Locate the cell with the specified text and output its [x, y] center coordinate. 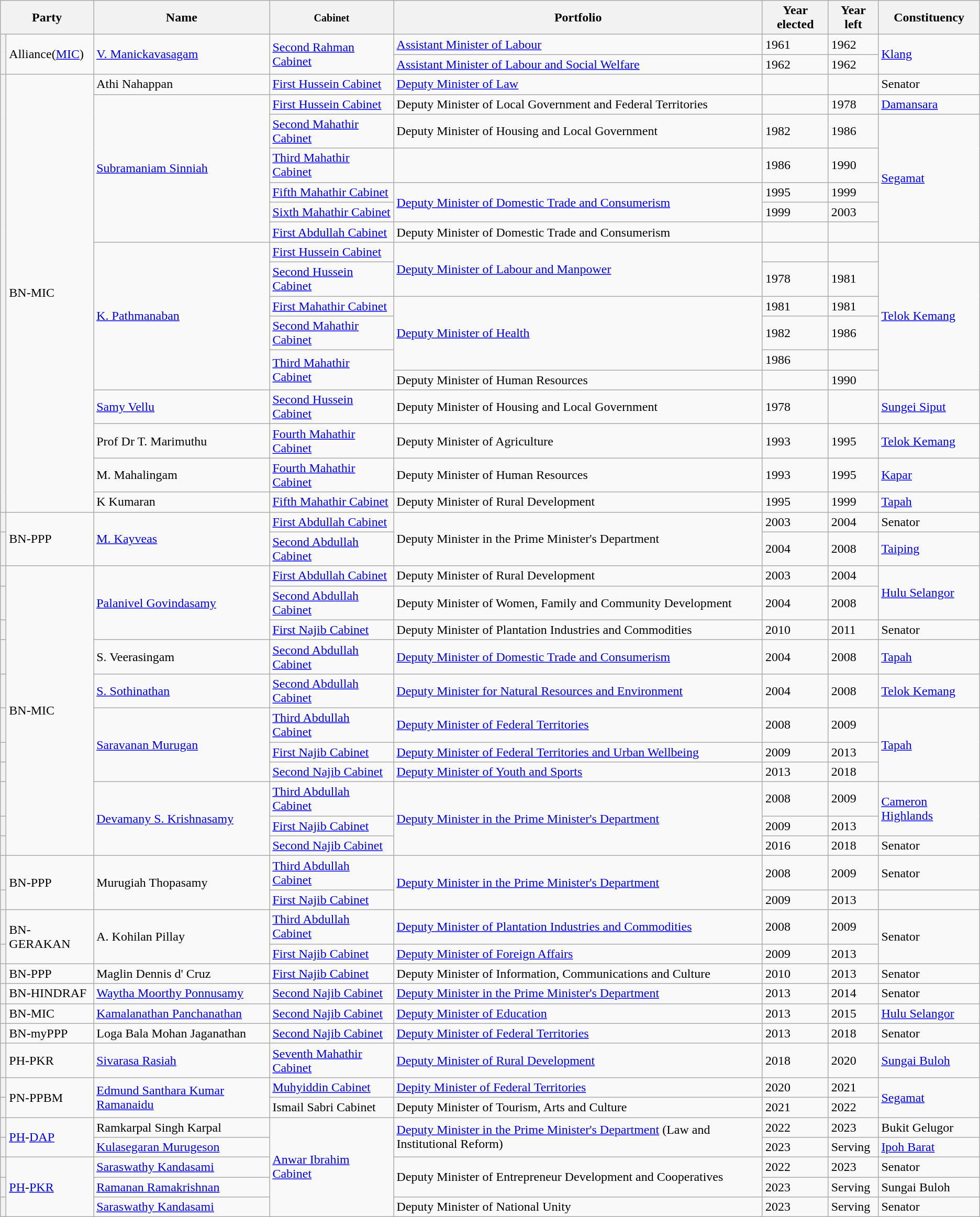
Name [182, 18]
Year left [853, 18]
S. Sothinathan [182, 691]
Loga Bala Mohan Jaganathan [182, 1033]
Deputy Minister of Women, Family and Community Development [578, 603]
M. Kayveas [182, 539]
Bukit Gelugor [929, 1127]
Deputy Minister of Federal Territories and Urban Wellbeing [578, 752]
Sungei Siput [929, 407]
V. Manickavasagam [182, 54]
PH-DAP [50, 1137]
Ramkarpal Singh Karpal [182, 1127]
Ramanan Ramakrishnan [182, 1187]
Year elected [795, 18]
Constituency [929, 18]
Assistant Minister of Labour and Social Welfare [578, 64]
Ismail Sabri Cabinet [332, 1107]
Deputy Minister of National Unity [578, 1207]
Muhyiddin Cabinet [332, 1087]
Edmund Santhara Kumar Ramanaidu [182, 1097]
S. Veerasingam [182, 656]
Deputy Minister of Foreign Affairs [578, 954]
Cameron Highlands [929, 809]
A. Kohilan Pillay [182, 937]
Samy Vellu [182, 407]
Subramaniam Sinniah [182, 168]
Damansara [929, 104]
First Mahathir Cabinet [332, 306]
Alliance(MIC) [50, 54]
Deputy Minister of Youth and Sports [578, 772]
Saravanan Murugan [182, 744]
Waytha Moorthy Ponnusamy [182, 993]
Second Rahman Cabinet [332, 54]
K Kumaran [182, 502]
Sixth Mahathir Cabinet [332, 212]
Deputy Minister of Health [578, 333]
Athi Nahappan [182, 84]
Cabinet [332, 18]
2016 [795, 846]
Deputy Minister of Tourism, Arts and Culture [578, 1107]
Kapar [929, 475]
Palanivel Govindasamy [182, 603]
Deputy Minister of Education [578, 1013]
BN-myPPP [50, 1033]
K. Pathmanaban [182, 316]
Devamany S. Krishnasamy [182, 819]
Taiping [929, 549]
Depity Minister of Federal Territories [578, 1087]
Maglin Dennis d' Cruz [182, 974]
Murugiah Thopasamy [182, 883]
Party [47, 18]
Deputy Minister of Labour and Manpower [578, 269]
Ipoh Barat [929, 1147]
Seventh Mahathir Cabinet [332, 1060]
Prof Dr T. Marimuthu [182, 441]
Deputy Minister of Agriculture [578, 441]
2015 [853, 1013]
Sivarasa Rasiah [182, 1060]
Anwar Ibrahim Cabinet [332, 1167]
Assistant Minister of Labour [578, 44]
BN-HINDRAF [50, 993]
PN-PPBM [50, 1097]
Portfolio [578, 18]
Deputy Minister of Law [578, 84]
M. Mahalingam [182, 475]
Deputy Minister of Entrepreneur Development and Cooperatives [578, 1177]
Deputy Minister of Local Government and Federal Territories [578, 104]
2014 [853, 993]
Deputy Minister of Information, Communications and Culture [578, 974]
BN-GERAKAN [50, 937]
Deputy Minister for Natural Resources and Environment [578, 691]
Kulasegaran Murugeson [182, 1147]
Klang [929, 54]
Kamalanathan Panchanathan [182, 1013]
2011 [853, 630]
1961 [795, 44]
Deputy Minister in the Prime Minister's Department (Law and Institutional Reform) [578, 1137]
